Locate the cell with the specified text and output its (X, Y) center coordinate. 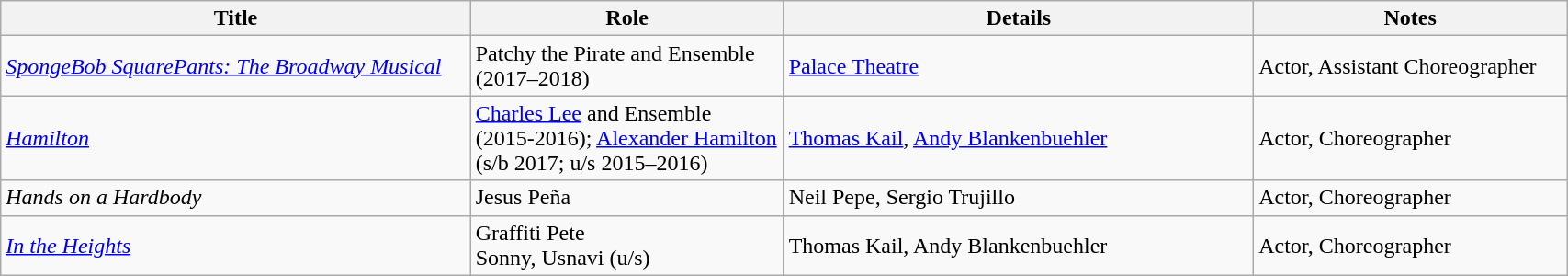
Patchy the Pirate and Ensemble (2017–2018) (626, 66)
SpongeBob SquarePants: The Broadway Musical (235, 66)
Charles Lee and Ensemble(2015-2016); Alexander Hamilton (s/b 2017; u/s 2015–2016) (626, 138)
Neil Pepe, Sergio Trujillo (1018, 198)
Hamilton (235, 138)
Title (235, 18)
Graffiti PeteSonny, Usnavi (u/s) (626, 245)
Details (1018, 18)
Palace Theatre (1018, 66)
Actor, Assistant Choreographer (1411, 66)
Hands on a Hardbody (235, 198)
Jesus Peña (626, 198)
In the Heights (235, 245)
Role (626, 18)
Notes (1411, 18)
